Return the (x, y) coordinate for the center point of the cell that contains the specified text.  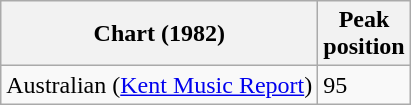
Australian (Kent Music Report) (160, 85)
Chart (1982) (160, 34)
Peakposition (364, 34)
95 (364, 85)
